Capture the cell that displays the provided text and extract its [x, y] central coordinate. 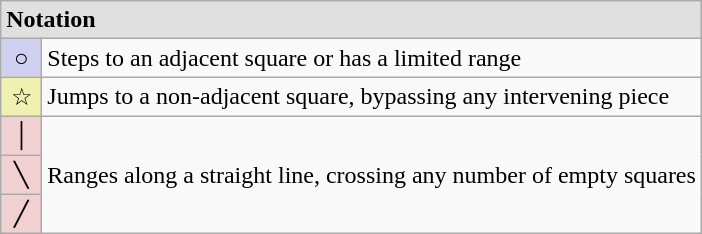
╱ [22, 214]
Jumps to a non-adjacent square, bypassing any intervening piece [372, 97]
Steps to an adjacent square or has a limited range [372, 58]
○ [22, 58]
☆ [22, 97]
╲ [22, 174]
│ [22, 135]
Ranges along a straight line, crossing any number of empty squares [372, 174]
Notation [352, 20]
